Provide the [X, Y] coordinate of the cell's center where the given text is located.  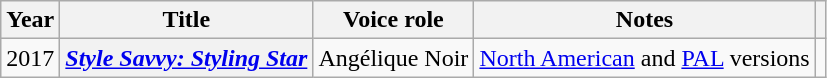
Notes [644, 20]
Angélique Noir [394, 58]
2017 [30, 58]
Title [186, 20]
Year [30, 20]
North American and PAL versions [644, 58]
Voice role [394, 20]
Style Savvy: Styling Star [186, 58]
